Locate the cell with the specified text and output its [x, y] center coordinate. 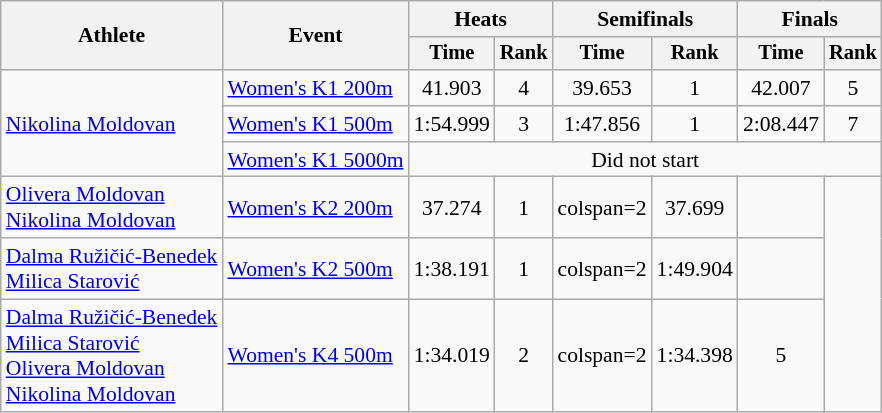
4 [524, 88]
Semifinals [644, 19]
Women's K2 200m [315, 208]
Olivera MoldovanNikolina Moldovan [112, 208]
Dalma Ružičić-BenedekMilica StarovićOlivera MoldovanNikolina Moldovan [112, 356]
1:34.019 [452, 356]
Women's K2 500m [315, 268]
42.007 [781, 88]
1:49.904 [695, 268]
1:54.999 [452, 124]
Did not start [646, 160]
Event [315, 36]
41.903 [452, 88]
37.699 [695, 208]
Women's K1 200m [315, 88]
Athlete [112, 36]
7 [853, 124]
Women's K4 500m [315, 356]
2 [524, 356]
39.653 [602, 88]
2:08.447 [781, 124]
1:47.856 [602, 124]
Women's K1 500m [315, 124]
Finals [810, 19]
Heats [481, 19]
1:34.398 [695, 356]
3 [524, 124]
Dalma Ružičić-BenedekMilica Starović [112, 268]
1:38.191 [452, 268]
Nikolina Moldovan [112, 124]
Women's K1 5000m [315, 160]
37.274 [452, 208]
